Output the (X, Y) coordinate of the center of the cell containing the given text.  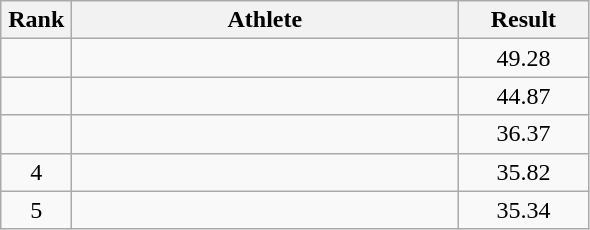
Athlete (265, 20)
4 (36, 172)
Result (524, 20)
35.82 (524, 172)
36.37 (524, 134)
35.34 (524, 210)
49.28 (524, 58)
44.87 (524, 96)
5 (36, 210)
Rank (36, 20)
